Return the [x, y] coordinate for the center point of the cell that contains the specified text.  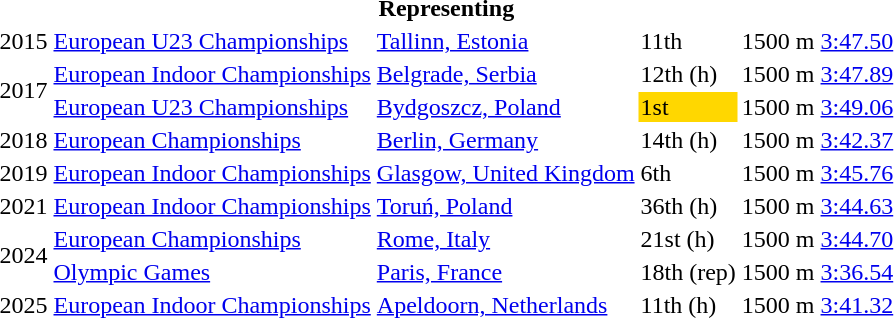
Tallinn, Estonia [506, 41]
Toruń, Poland [506, 206]
11th [688, 41]
21st (h) [688, 239]
Olympic Games [212, 272]
18th (rep) [688, 272]
Bydgoszcz, Poland [506, 107]
12th (h) [688, 74]
Belgrade, Serbia [506, 74]
Paris, France [506, 272]
Rome, Italy [506, 239]
Glasgow, United Kingdom [506, 173]
36th (h) [688, 206]
1st [688, 107]
14th (h) [688, 140]
Berlin, Germany [506, 140]
6th [688, 173]
